Output the [x, y] coordinate of the center of the cell containing the given text.  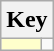
Key [27, 20]
